Locate the cell with the specified text and output its (X, Y) center coordinate. 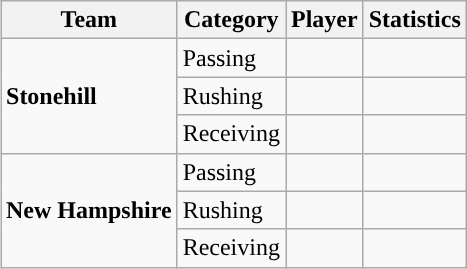
Player (325, 20)
Team (88, 20)
Stonehill (88, 96)
New Hampshire (88, 210)
Category (231, 20)
Statistics (414, 20)
